Detect which cell encompasses the target text, then output its (x, y) center coordinate. 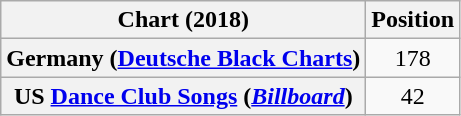
Chart (2018) (184, 20)
US Dance Club Songs (Billboard) (184, 96)
Position (413, 20)
42 (413, 96)
178 (413, 58)
Germany (Deutsche Black Charts) (184, 58)
